Determine the (x, y) coordinate at the center of the cell enclosing the given text.  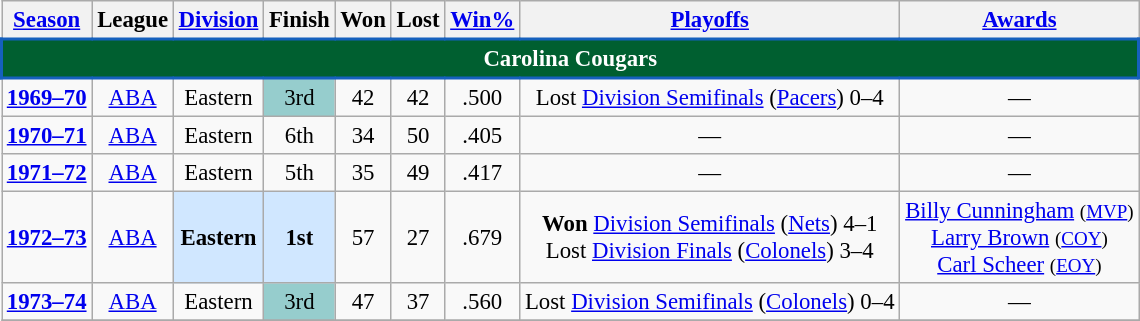
.405 (482, 136)
League (132, 20)
Won Division Semifinals (Nets) 4–1 Lost Division Finals (Colonels) 3–4 (710, 238)
Awards (1020, 20)
Finish (300, 20)
57 (363, 238)
27 (418, 238)
Lost Division Semifinals (Pacers) 0–4 (710, 97)
1969–70 (47, 97)
Division (218, 20)
1st (300, 238)
35 (363, 173)
.679 (482, 238)
34 (363, 136)
Lost (418, 20)
.500 (482, 97)
Season (47, 20)
50 (418, 136)
6th (300, 136)
Win% (482, 20)
.417 (482, 173)
5th (300, 173)
1972–73 (47, 238)
Playoffs (710, 20)
1971–72 (47, 173)
1970–71 (47, 136)
Carolina Cougars (570, 58)
3rd (300, 97)
Billy Cunningham (MVP) Larry Brown (COY) Carl Scheer (EOY) (1020, 238)
Won (363, 20)
49 (418, 173)
